Detect which cell encompasses the target text, then output its [X, Y] center coordinate. 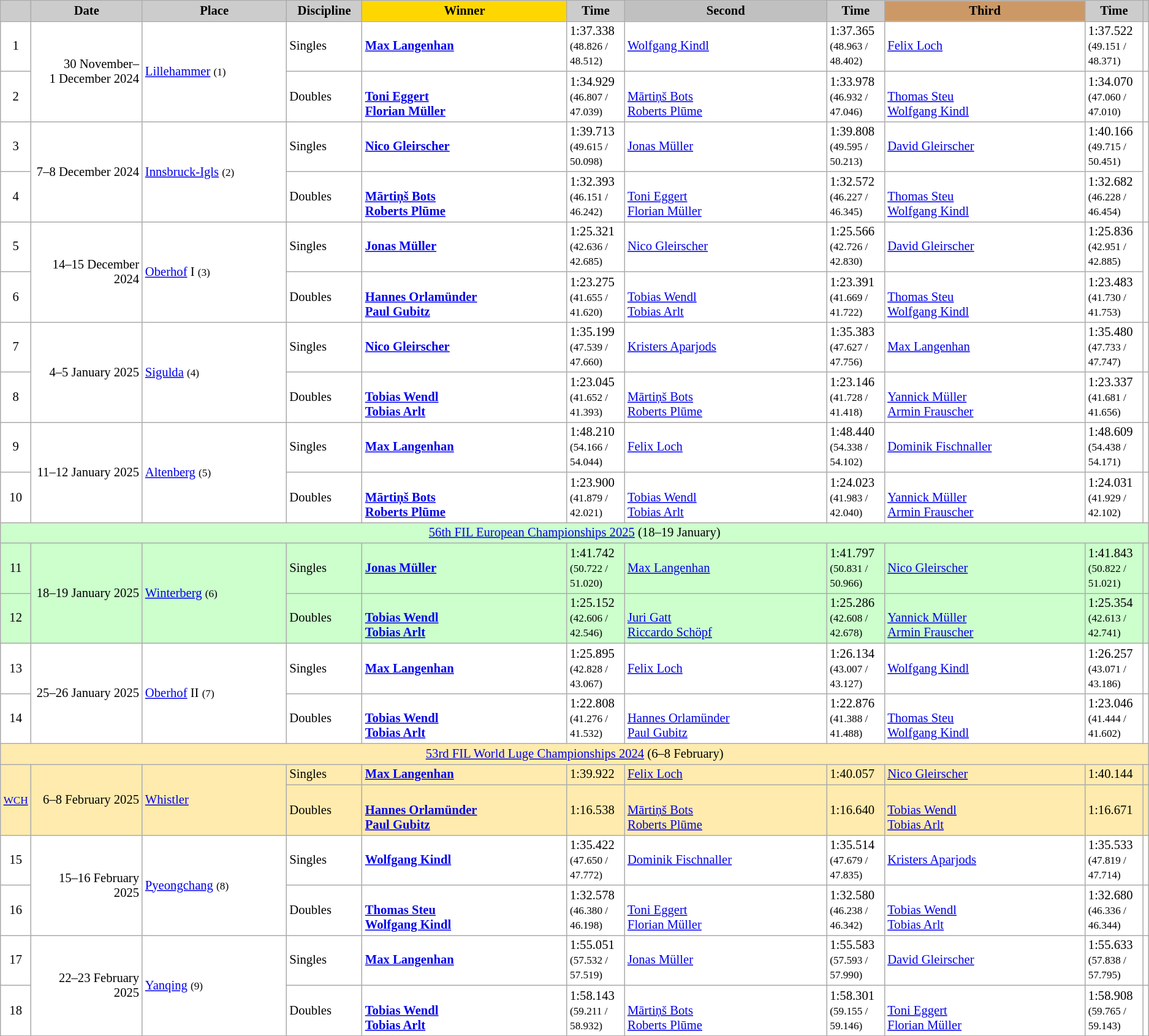
Oberhof II (7) [214, 693]
1:39.922 [596, 774]
1:40.144 [1114, 774]
14 [16, 718]
1:23.146(41.728 / 41.418) [855, 397]
1:48.440(54.338 / 54.102) [855, 447]
6 [16, 297]
1:40.057 [855, 774]
1:41.797(50.831 / 50.966) [855, 568]
56th FIL European Championships 2025 (18–19 January) [575, 533]
1:55.633(57.838 / 57.795) [1114, 960]
10 [16, 497]
1:39.713(49.615 / 50.098) [596, 147]
1:25.895(42.828 / 43.067) [596, 668]
1:16.671 [1114, 810]
Altenberg (5) [214, 472]
1:34.929(46.807 / 47.039) [596, 96]
Discipline [324, 10]
1:23.900(41.879 / 42.021) [596, 497]
2 [16, 96]
1:32.680(46.336 / 46.344) [1114, 910]
1:25.286(42.608 / 42.678) [855, 618]
1:48.210(54.166 / 54.044) [596, 447]
Sigulda (4) [214, 372]
6–8 February 2025 [87, 799]
WCH [16, 799]
7–8 December 2024 [87, 172]
1:25.354(42.613 / 42.741) [1114, 618]
Lillehammer (1) [214, 71]
1:25.836(42.951 / 42.885) [1114, 246]
15–16 February 2025 [87, 885]
Pyeongchang (8) [214, 885]
4 [16, 197]
1:23.045(41.652 / 41.393) [596, 397]
1:22.876(41.388 / 41.488) [855, 718]
25–26 January 2025 [87, 693]
1:35.383(47.627 / 47.756) [855, 347]
14–15 December 2024 [87, 272]
1:41.843(50.822 / 51.021) [1114, 568]
1:55.051(57.532 / 57.519) [596, 960]
1:23.483(41.730 / 41.753) [1114, 297]
18–19 January 2025 [87, 593]
1:32.578(46.380 / 46.198) [596, 910]
5 [16, 246]
1:32.572(46.227 / 46.345) [855, 197]
1:40.166(49.715 / 50.451) [1114, 147]
1:32.682(46.228 / 46.454) [1114, 197]
1:37.365(48.963 / 48.402) [855, 46]
1:26.257(43.071 / 43.186) [1114, 668]
Second [726, 10]
1:35.199(47.539 / 47.660) [596, 347]
1:23.046(41.444 / 41.602) [1114, 718]
11 [16, 568]
15 [16, 860]
1:32.580(46.238 / 46.342) [855, 910]
1:58.301(59.155 / 59.146) [855, 1010]
17 [16, 960]
1:34.070(47.060 / 47.010) [1114, 96]
1:26.134(43.007 / 43.127) [855, 668]
1:37.522(49.151 / 48.371) [1114, 46]
1:58.143(59.211 / 58.932) [596, 1010]
18 [16, 1010]
1:24.023(41.983 / 42.040) [855, 497]
1:23.337(41.681 / 41.656) [1114, 397]
Winterberg (6) [214, 593]
8 [16, 397]
9 [16, 447]
1:25.152(42.606 / 42.546) [596, 618]
1:25.566(42.726 / 42.830) [855, 246]
1:39.808(49.595 / 50.213) [855, 147]
Third [985, 10]
Yanqing (9) [214, 985]
7 [16, 347]
1:23.275(41.655 / 41.620) [596, 297]
1:22.808(41.276 / 41.532) [596, 718]
13 [16, 668]
53rd FIL World Luge Championships 2024 (6–8 February) [575, 753]
3 [16, 147]
1:16.538 [596, 810]
1:35.514(47.679 / 47.835) [855, 860]
Oberhof I (3) [214, 272]
12 [16, 618]
Whistler [214, 799]
1:25.321(42.636 / 42.685) [596, 246]
1:48.609(54.438 / 54.171) [1114, 447]
1:37.338(48.826 / 48.512) [596, 46]
1 [16, 46]
1:35.422(47.650 / 47.772) [596, 860]
Winner [465, 10]
Date [87, 10]
1:55.583(57.593 / 57.990) [855, 960]
1:41.742(50.722 / 51.020) [596, 568]
Place [214, 10]
1:32.393(46.151 / 46.242) [596, 197]
1:23.391(41.669 / 41.722) [855, 297]
Innsbruck-Igls (2) [214, 172]
4–5 January 2025 [87, 372]
16 [16, 910]
22–23 February 2025 [87, 985]
1:35.533(47.819 / 47.714) [1114, 860]
1:58.908(59.765 / 59.143) [1114, 1010]
Juri GattRiccardo Schöpf [726, 618]
11–12 January 2025 [87, 472]
1:24.031(41.929 / 42.102) [1114, 497]
1:33.978(46.932 / 47.046) [855, 96]
1:16.640 [855, 810]
1:35.480(47.733 / 47.747) [1114, 347]
30 November–1 December 2024 [87, 71]
